Scan for the cell matching the given text and deliver its [X, Y] coordinate at center. 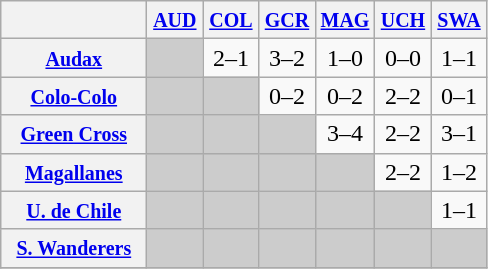
Magallanes [74, 172]
U. de Chile [74, 210]
2–1 [231, 58]
GCR [287, 20]
UCH [403, 20]
Audax [74, 58]
COL [231, 20]
1–0 [345, 58]
3–2 [287, 58]
Colo-Colo [74, 96]
Green Cross [74, 134]
1–2 [459, 172]
0–0 [403, 58]
AUD [175, 20]
3–4 [345, 134]
SWA [459, 20]
3–1 [459, 134]
MAG [345, 20]
0–1 [459, 96]
S. Wanderers [74, 248]
